Provide the [x, y] coordinate of the cell's center where the given text is located.  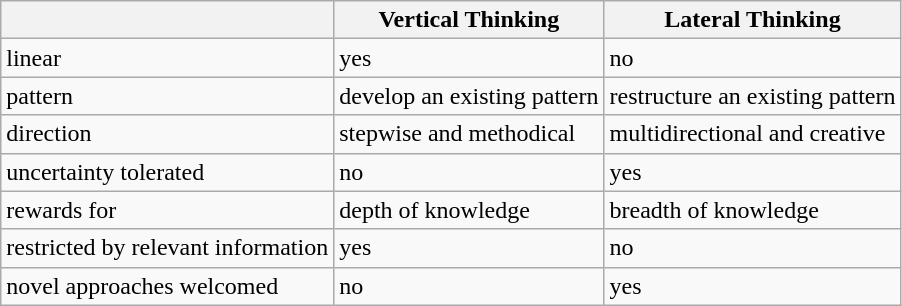
depth of knowledge [469, 210]
novel approaches welcomed [168, 286]
multidirectional and creative [752, 134]
breadth of knowledge [752, 210]
Vertical Thinking [469, 20]
linear [168, 58]
restricted by relevant information [168, 248]
Lateral Thinking [752, 20]
restructure an existing pattern [752, 96]
direction [168, 134]
stepwise and methodical [469, 134]
uncertainty tolerated [168, 172]
rewards for [168, 210]
develop an existing pattern [469, 96]
pattern [168, 96]
